Scan for the cell matching the given text and deliver its [X, Y] coordinate at center. 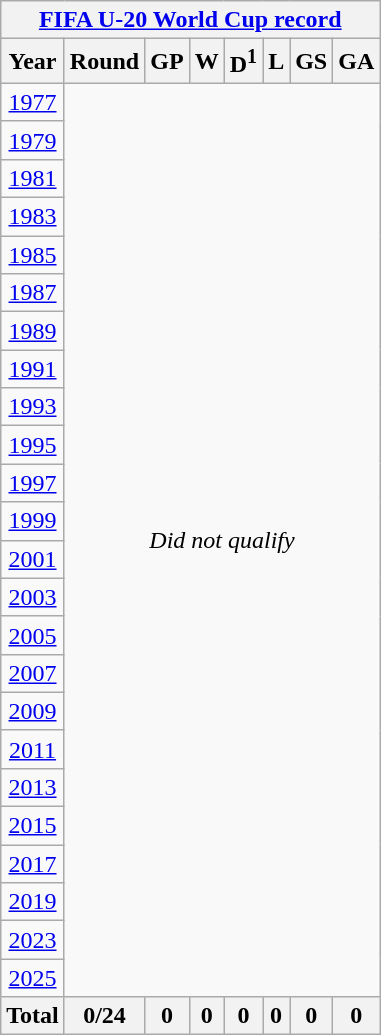
1977 [33, 102]
Round [104, 62]
2007 [33, 673]
GS [312, 62]
2023 [33, 940]
1993 [33, 407]
Year [33, 62]
Did not qualify [222, 540]
2009 [33, 711]
W [206, 62]
GA [356, 62]
GP [167, 62]
1979 [33, 140]
2019 [33, 902]
Total [33, 1016]
2001 [33, 559]
2005 [33, 635]
1989 [33, 331]
D1 [243, 62]
2025 [33, 978]
1999 [33, 521]
1981 [33, 178]
1987 [33, 293]
1985 [33, 255]
1991 [33, 369]
2011 [33, 749]
2003 [33, 597]
1997 [33, 483]
FIFA U-20 World Cup record [190, 20]
2013 [33, 787]
1983 [33, 217]
2017 [33, 864]
2015 [33, 826]
0/24 [104, 1016]
1995 [33, 445]
L [276, 62]
